Provide the [x, y] coordinate of the cell's center where the given text is located.  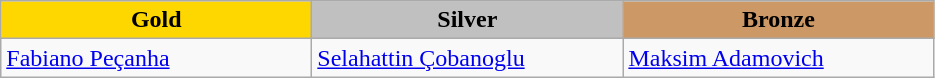
Maksim Adamovich [778, 58]
Gold [156, 20]
Selahattin Çobanoglu [468, 58]
Fabiano Peçanha [156, 58]
Silver [468, 20]
Bronze [778, 20]
